Scan for the cell matching the given text and deliver its (x, y) coordinate at center. 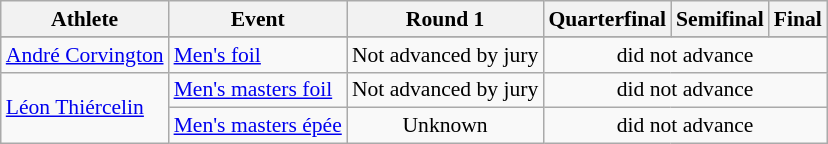
Men's masters épée (258, 126)
Men's foil (258, 55)
Men's masters foil (258, 90)
Round 1 (446, 19)
Semifinal (720, 19)
Final (798, 19)
André Corvington (85, 55)
Unknown (446, 126)
Athlete (85, 19)
Léon Thiércelin (85, 108)
Quarterfinal (607, 19)
Event (258, 19)
